Pinpoint the cell where the given text exists, returning its (X, Y) midpoint coordinate. 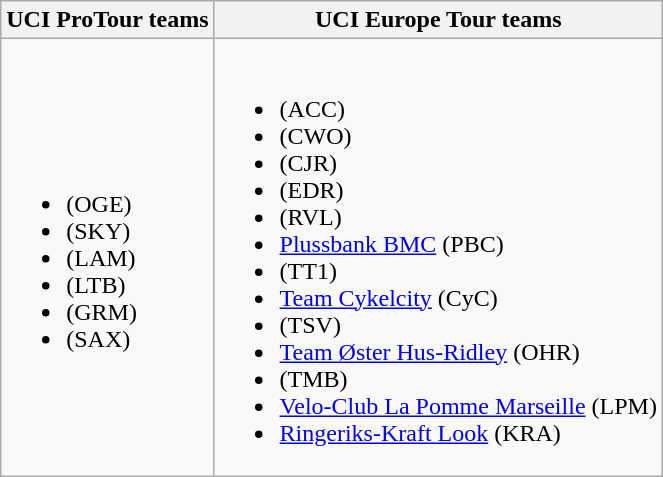
UCI ProTour teams (108, 20)
UCI Europe Tour teams (438, 20)
(OGE) (SKY) (LAM) (LTB) (GRM) (SAX) (108, 258)
